Find where the given text appears and provide that cell's center as (X, Y) coordinate. 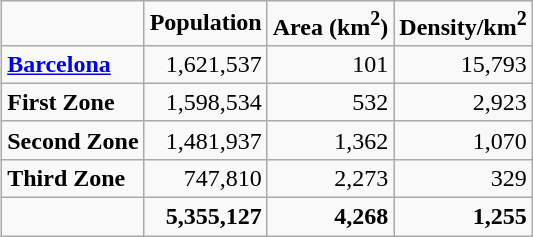
Barcelona (73, 64)
First Zone (73, 102)
1,362 (330, 140)
15,793 (463, 64)
Third Zone (73, 178)
101 (330, 64)
2,923 (463, 102)
Second Zone (73, 140)
2,273 (330, 178)
5,355,127 (206, 217)
1,481,937 (206, 140)
Area (km2) (330, 24)
532 (330, 102)
1,255 (463, 217)
Density/km2 (463, 24)
4,268 (330, 217)
1,621,537 (206, 64)
747,810 (206, 178)
Population (206, 24)
329 (463, 178)
1,598,534 (206, 102)
1,070 (463, 140)
